Identify which cell holds the provided text, then report its [x, y] central coordinate. 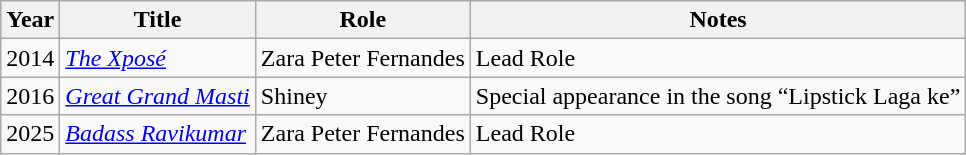
Role [362, 20]
The Xposé [158, 58]
Shiney [362, 96]
Title [158, 20]
Notes [718, 20]
2016 [30, 96]
2014 [30, 58]
Great Grand Masti [158, 96]
2025 [30, 134]
Special appearance in the song “Lipstick Laga ke” [718, 96]
Year [30, 20]
Badass Ravikumar [158, 134]
